Scan for the cell matching the given text and deliver its [x, y] coordinate at center. 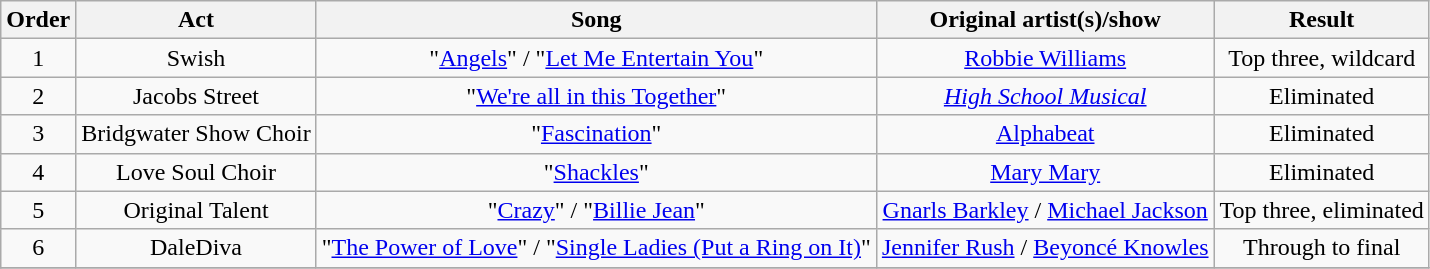
"Fascination" [596, 134]
Swish [196, 58]
Top three, wildcard [1322, 58]
Original Talent [196, 210]
High School Musical [1045, 96]
3 [38, 134]
4 [38, 172]
Act [196, 20]
"Crazy" / "Billie Jean" [596, 210]
Jacobs Street [196, 96]
Jennifer Rush / Beyoncé Knowles [1045, 248]
"Shackles" [596, 172]
Bridgwater Show Choir [196, 134]
"The Power of Love" / "Single Ladies (Put a Ring on It)" [596, 248]
Robbie Williams [1045, 58]
DaleDiva [196, 248]
1 [38, 58]
"We're all in this Together" [596, 96]
Top three, eliminated [1322, 210]
Through to final [1322, 248]
Gnarls Barkley / Michael Jackson [1045, 210]
Result [1322, 20]
5 [38, 210]
Song [596, 20]
"Angels" / "Let Me Entertain You" [596, 58]
Order [38, 20]
Alphabeat [1045, 134]
2 [38, 96]
Original artist(s)/show [1045, 20]
Mary Mary [1045, 172]
6 [38, 248]
Love Soul Choir [196, 172]
